Return [x, y] of the center of cell containing provided text 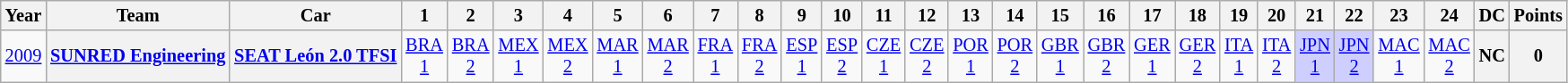
16 [1107, 15]
7 [716, 15]
14 [1015, 15]
ESP2 [841, 56]
JPN1 [1315, 56]
Year [23, 15]
CZE2 [927, 56]
21 [1315, 15]
Points [1538, 15]
4 [567, 15]
NC [1493, 56]
GER1 [1152, 56]
12 [927, 15]
Car [316, 15]
17 [1152, 15]
MEX2 [567, 56]
BRA2 [471, 56]
11 [884, 15]
19 [1239, 15]
ITA1 [1239, 56]
22 [1355, 15]
POR1 [971, 56]
2 [471, 15]
MEX1 [518, 56]
CZE1 [884, 56]
DC [1493, 15]
5 [617, 15]
BRA1 [424, 56]
9 [802, 15]
MAC1 [1398, 56]
15 [1060, 15]
SUNRED Engineering [138, 56]
GBR2 [1107, 56]
6 [668, 15]
POR2 [1015, 56]
23 [1398, 15]
ESP1 [802, 56]
0 [1538, 56]
JPN2 [1355, 56]
MAR1 [617, 56]
3 [518, 15]
ITA2 [1276, 56]
FRA1 [716, 56]
SEAT León 2.0 TFSI [316, 56]
18 [1198, 15]
10 [841, 15]
GER2 [1198, 56]
MAR2 [668, 56]
20 [1276, 15]
GBR1 [1060, 56]
2009 [23, 56]
13 [971, 15]
Team [138, 15]
1 [424, 15]
FRA2 [759, 56]
24 [1450, 15]
8 [759, 15]
MAC2 [1450, 56]
